Determine the (X, Y) coordinate at the center of the cell enclosing the given text.  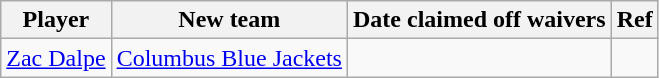
New team (229, 20)
Zac Dalpe (56, 58)
Player (56, 20)
Ref (634, 20)
Date claimed off waivers (479, 20)
Columbus Blue Jackets (229, 58)
